Extract the [X, Y] coordinate from the center of the cell holding the provided text.  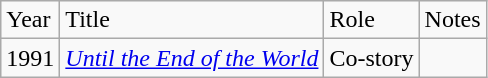
Title [192, 20]
Role [372, 20]
Notes [452, 20]
Year [30, 20]
1991 [30, 58]
Until the End of the World [192, 58]
Co-story [372, 58]
